For the text-containing cell, return its midpoint in (x, y) coordinate format. 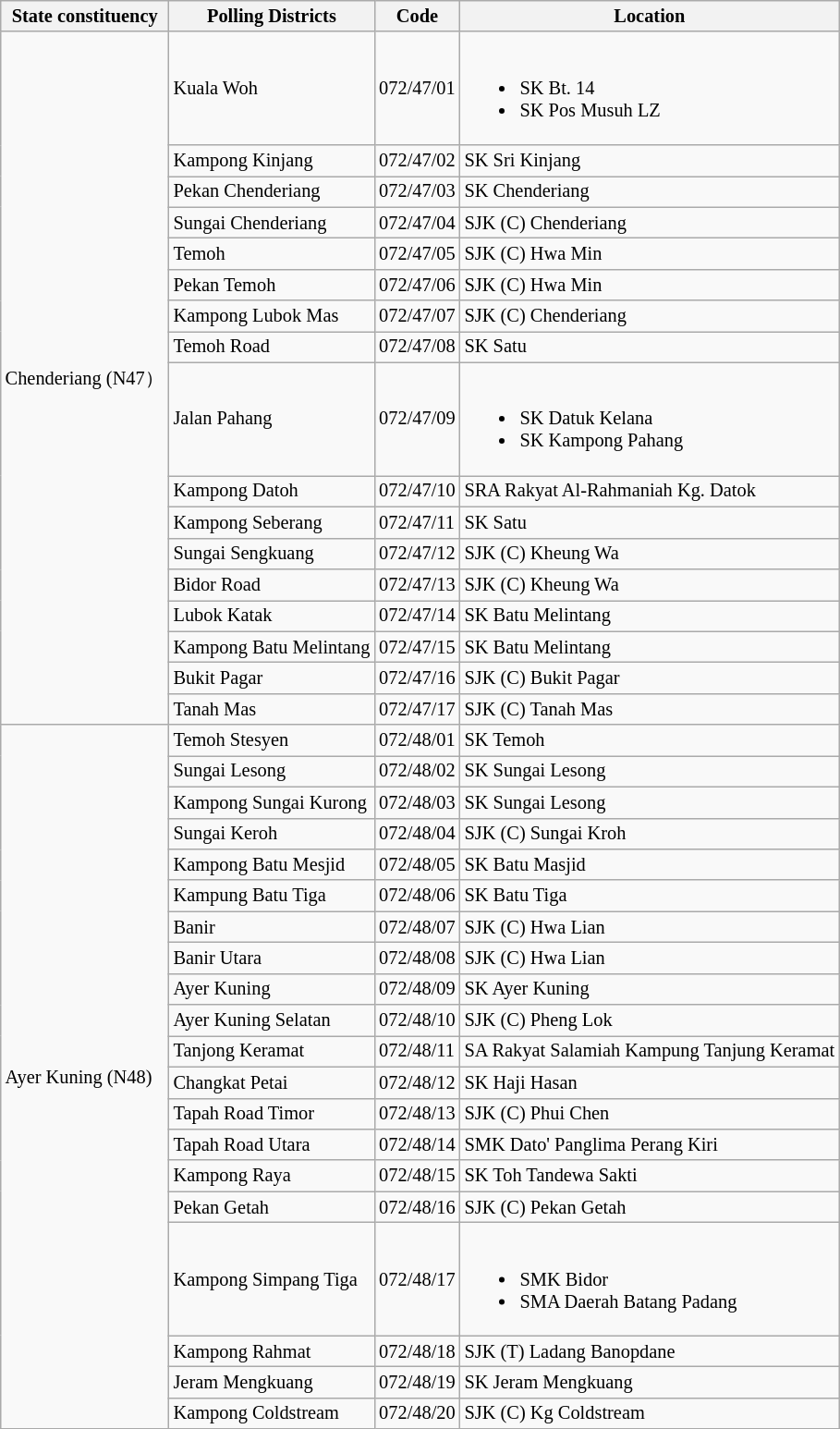
SJK (T) Ladang Banopdane (651, 1351)
072/47/16 (417, 678)
072/47/05 (417, 253)
Ayer Kuning Selatan (272, 1020)
Tanah Mas (272, 709)
072/47/17 (417, 709)
Polling Districts (272, 16)
Bukit Pagar (272, 678)
072/47/11 (417, 522)
Pekan Chenderiang (272, 191)
Kampong Batu Mesjid (272, 864)
Sungai Chenderiang (272, 223)
Kampong Sungai Kurong (272, 802)
Temoh Stesyen (272, 740)
Jalan Pahang (272, 419)
Kampong Simpang Tiga (272, 1278)
SA Rakyat Salamiah Kampung Tanjung Keramat (651, 1051)
SK Ayer Kuning (651, 989)
SK Haji Hasan (651, 1082)
072/47/13 (417, 584)
SMK BidorSMA Daerah Batang Padang (651, 1278)
SJK (C) Tanah Mas (651, 709)
072/48/06 (417, 896)
072/47/07 (417, 316)
Location (651, 16)
SRA Rakyat Al-Rahmaniah Kg. Datok (651, 491)
072/48/19 (417, 1382)
072/47/12 (417, 554)
Ayer Kuning (272, 989)
SJK (C) Pheng Lok (651, 1020)
072/47/03 (417, 191)
Kampong Datoh (272, 491)
Pekan Temoh (272, 285)
Kampung Batu Tiga (272, 896)
Sungai Keroh (272, 834)
072/48/18 (417, 1351)
072/47/10 (417, 491)
Kampong Batu Melintang (272, 647)
Sungai Lesong (272, 771)
Kampong Lubok Mas (272, 316)
072/48/04 (417, 834)
Code (417, 16)
Kampong Rahmat (272, 1351)
SJK (C) Sungai Kroh (651, 834)
072/47/02 (417, 160)
SJK (C) Bukit Pagar (651, 678)
Ayer Kuning (N48) (85, 1077)
072/48/08 (417, 958)
SJK (C) Pekan Getah (651, 1207)
SJK (C) Kg Coldstream (651, 1413)
SK Bt. 14SK Pos Musuh LZ (651, 88)
072/47/09 (417, 419)
Tapah Road Utara (272, 1144)
SK Batu Masjid (651, 864)
Jeram Mengkuang (272, 1382)
Tanjong Keramat (272, 1051)
SK Batu Tiga (651, 896)
SMK Dato' Panglima Perang Kiri (651, 1144)
072/48/16 (417, 1207)
072/47/01 (417, 88)
072/48/05 (417, 864)
State constituency (85, 16)
072/48/11 (417, 1051)
Sungai Sengkuang (272, 554)
072/48/07 (417, 927)
072/48/13 (417, 1114)
Kampong Seberang (272, 522)
072/48/03 (417, 802)
Kampong Kinjang (272, 160)
072/48/01 (417, 740)
072/48/17 (417, 1278)
Lubok Katak (272, 616)
Tapah Road Timor (272, 1114)
072/47/04 (417, 223)
Pekan Getah (272, 1207)
Chenderiang (N47） (85, 378)
Banir Utara (272, 958)
Kampong Raya (272, 1176)
072/48/02 (417, 771)
SK Temoh (651, 740)
072/48/20 (417, 1413)
072/47/14 (417, 616)
Changkat Petai (272, 1082)
Banir (272, 927)
072/48/15 (417, 1176)
072/48/09 (417, 989)
Kuala Woh (272, 88)
Temoh (272, 253)
072/47/15 (417, 647)
Bidor Road (272, 584)
072/47/08 (417, 347)
072/47/06 (417, 285)
072/48/12 (417, 1082)
SK Toh Tandewa Sakti (651, 1176)
072/48/10 (417, 1020)
SK Jeram Mengkuang (651, 1382)
072/48/14 (417, 1144)
SK Chenderiang (651, 191)
SJK (C) Phui Chen (651, 1114)
SK Sri Kinjang (651, 160)
Kampong Coldstream (272, 1413)
Temoh Road (272, 347)
SK Datuk KelanaSK Kampong Pahang (651, 419)
